Find where the given text appears and provide that cell's center as (X, Y) coordinate. 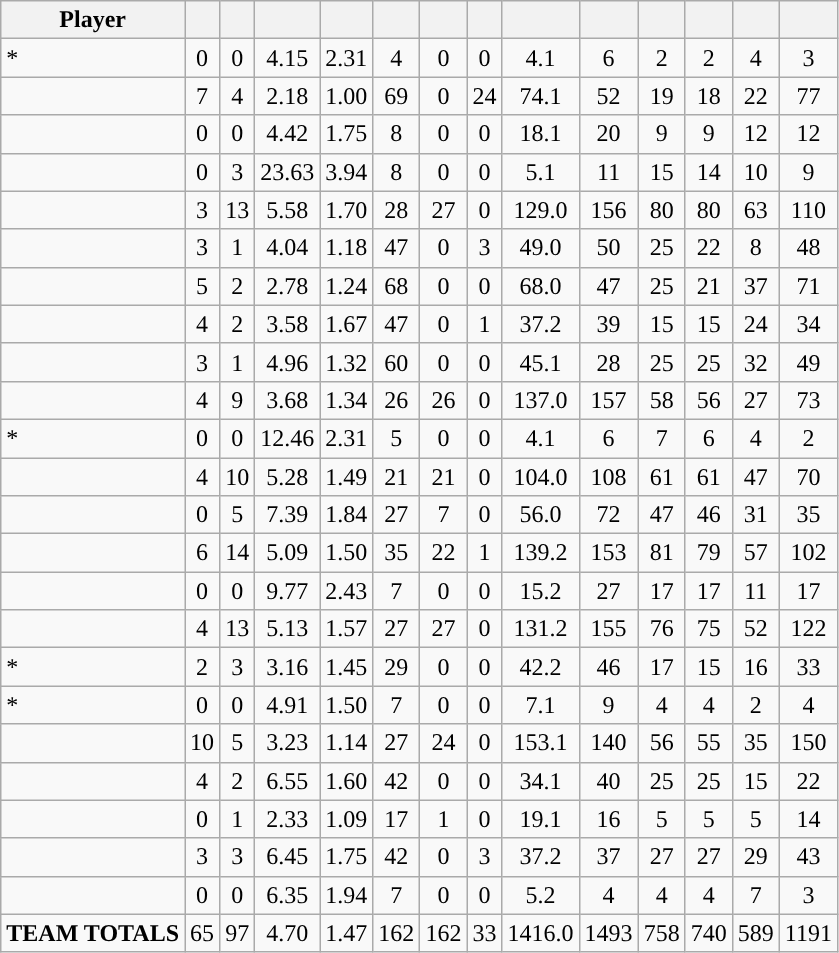
77 (808, 96)
19.1 (540, 819)
5.28 (288, 477)
2.43 (346, 591)
49.0 (540, 248)
3.68 (288, 400)
1.57 (346, 629)
4.42 (288, 134)
1.18 (346, 248)
1.09 (346, 819)
3.16 (288, 667)
129.0 (540, 210)
150 (808, 743)
740 (708, 933)
4.04 (288, 248)
23.63 (288, 172)
102 (808, 553)
7.1 (540, 705)
65 (202, 933)
39 (608, 324)
5.09 (288, 553)
15.2 (540, 591)
1.67 (346, 324)
58 (662, 400)
6.45 (288, 857)
49 (808, 362)
758 (662, 933)
1.94 (346, 895)
45.1 (540, 362)
153 (608, 553)
6.35 (288, 895)
20 (608, 134)
5.13 (288, 629)
3.23 (288, 743)
Player (93, 20)
1.32 (346, 362)
1191 (808, 933)
63 (756, 210)
18.1 (540, 134)
40 (608, 781)
1493 (608, 933)
1.14 (346, 743)
108 (608, 477)
5.58 (288, 210)
131.2 (540, 629)
2.33 (288, 819)
1.47 (346, 933)
74.1 (540, 96)
9.77 (288, 591)
1.34 (346, 400)
73 (808, 400)
72 (608, 515)
1.84 (346, 515)
4.91 (288, 705)
5.1 (540, 172)
110 (808, 210)
153.1 (540, 743)
4.96 (288, 362)
50 (608, 248)
19 (662, 96)
1.60 (346, 781)
122 (808, 629)
57 (756, 553)
4.15 (288, 58)
TEAM TOTALS (93, 933)
70 (808, 477)
18 (708, 96)
104.0 (540, 477)
34.1 (540, 781)
140 (608, 743)
55 (708, 743)
32 (756, 362)
31 (756, 515)
156 (608, 210)
68.0 (540, 286)
6.55 (288, 781)
1.70 (346, 210)
69 (396, 96)
68 (396, 286)
75 (708, 629)
79 (708, 553)
60 (396, 362)
1.45 (346, 667)
71 (808, 286)
137.0 (540, 400)
7.39 (288, 515)
3.58 (288, 324)
3.94 (346, 172)
1416.0 (540, 933)
48 (808, 248)
56.0 (540, 515)
2.18 (288, 96)
1.49 (346, 477)
12.46 (288, 438)
76 (662, 629)
34 (808, 324)
139.2 (540, 553)
4.70 (288, 933)
589 (756, 933)
5.2 (540, 895)
97 (238, 933)
81 (662, 553)
42.2 (540, 667)
2.78 (288, 286)
43 (808, 857)
1.00 (346, 96)
1.24 (346, 286)
155 (608, 629)
157 (608, 400)
